Return (X, Y) of the center of cell containing provided text 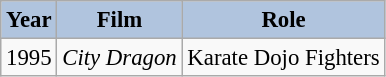
Karate Dojo Fighters (284, 58)
Year (29, 20)
1995 (29, 58)
City Dragon (120, 58)
Film (120, 20)
Role (284, 20)
